Detect which cell encompasses the target text, then output its [X, Y] center coordinate. 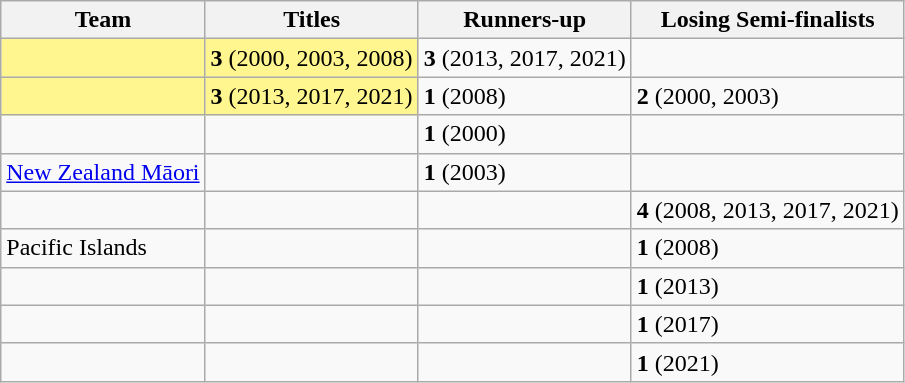
1 (2017) [768, 324]
1 (2000) [524, 134]
Titles [312, 20]
Runners-up [524, 20]
2 (2000, 2003) [768, 96]
3 (2000, 2003, 2008) [312, 58]
1 (2013) [768, 286]
4 (2008, 2013, 2017, 2021) [768, 210]
Losing Semi-finalists [768, 20]
Pacific Islands [103, 248]
New Zealand Māori [103, 172]
1 (2003) [524, 172]
Team [103, 20]
1 (2021) [768, 362]
